Output the [x, y] coordinate of the center of the cell containing the given text.  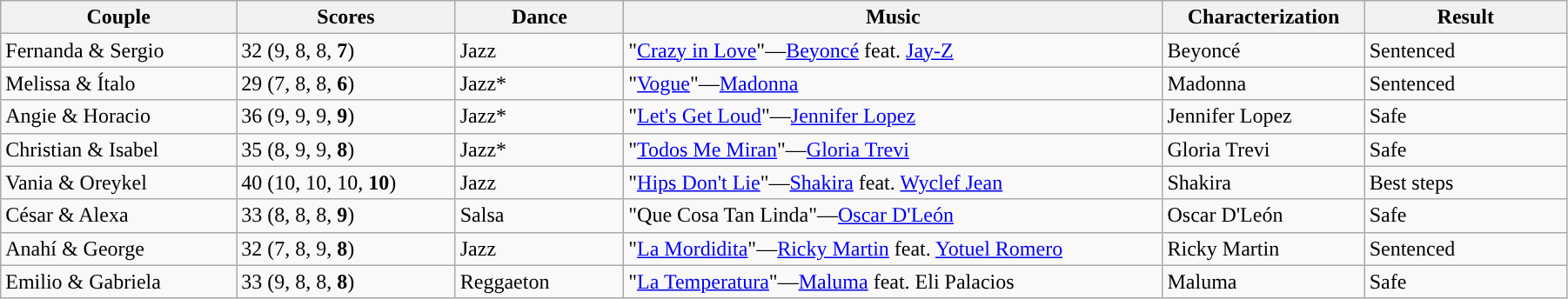
Oscar D'León [1263, 216]
Madonna [1263, 83]
"Vogue"—Madonna [893, 83]
40 (10, 10, 10, 10) [346, 183]
Fernanda & Sergio [118, 50]
"Crazy in Love"—Beyoncé feat. Jay-Z [893, 50]
32 (7, 8, 9, 8) [346, 249]
César & Alexa [118, 216]
Maluma [1263, 282]
33 (8, 8, 8, 9) [346, 216]
Music [893, 17]
Melissa & Ítalo [118, 83]
29 (7, 8, 8, 6) [346, 83]
"La Temperatura"—Maluma feat. Eli Palacios [893, 282]
"La Mordidita"—Ricky Martin feat. Yotuel Romero [893, 249]
Emilio & Gabriela [118, 282]
Vania & Oreykel [118, 183]
Reggaeton [539, 282]
36 (9, 9, 9, 9) [346, 116]
"Hips Don't Lie"—Shakira feat. Wyclef Jean [893, 183]
Christian & Isabel [118, 149]
"Que Cosa Tan Linda"—Oscar D'León [893, 216]
35 (8, 9, 9, 8) [346, 149]
32 (9, 8, 8, 7) [346, 50]
Gloria Trevi [1263, 149]
Angie & Horacio [118, 116]
33 (9, 8, 8, 8) [346, 282]
"Todos Me Miran"—Gloria Trevi [893, 149]
Beyoncé [1263, 50]
Dance [539, 17]
Ricky Martin [1263, 249]
Couple [118, 17]
Jennifer Lopez [1263, 116]
Shakira [1263, 183]
Result [1465, 17]
Salsa [539, 216]
"Let's Get Loud"—Jennifer Lopez [893, 116]
Best steps [1465, 183]
Anahí & George [118, 249]
Scores [346, 17]
Characterization [1263, 17]
